Find where the given text appears and provide that cell's center as (x, y) coordinate. 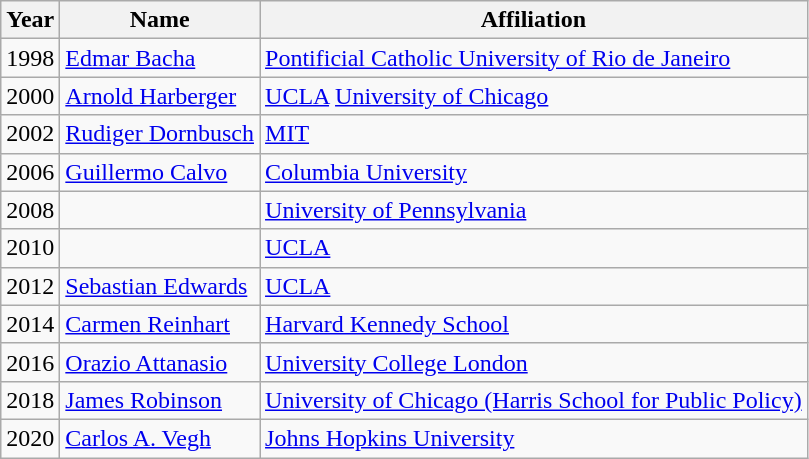
Year (30, 20)
James Robinson (160, 400)
2000 (30, 96)
2006 (30, 172)
Columbia University (534, 172)
2008 (30, 210)
Carmen Reinhart (160, 324)
University of Pennsylvania (534, 210)
2010 (30, 248)
UCLA University of Chicago (534, 96)
University College London (534, 362)
Rudiger Dornbusch (160, 134)
Arnold Harberger (160, 96)
Affiliation (534, 20)
2016 (30, 362)
Orazio Attanasio (160, 362)
1998 (30, 58)
Carlos A. Vegh (160, 438)
Edmar Bacha (160, 58)
Guillermo Calvo (160, 172)
MIT (534, 134)
Harvard Kennedy School (534, 324)
Pontificial Catholic University of Rio de Janeiro (534, 58)
2012 (30, 286)
Sebastian Edwards (160, 286)
2002 (30, 134)
2020 (30, 438)
2014 (30, 324)
Johns Hopkins University (534, 438)
University of Chicago (Harris School for Public Policy) (534, 400)
2018 (30, 400)
Name (160, 20)
